Capture the cell that displays the provided text and extract its (X, Y) central coordinate. 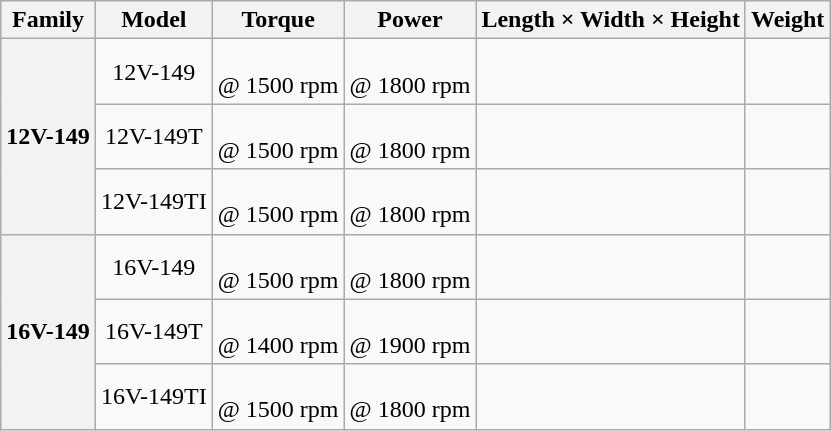
Length × Width × Height (611, 20)
Model (154, 20)
@ 1900 rpm (410, 332)
16V-149T (154, 332)
Family (48, 20)
Weight (787, 20)
16V-149TI (154, 396)
Torque (278, 20)
12V-149TI (154, 202)
Power (410, 20)
12V-149T (154, 136)
@ 1400 rpm (278, 332)
